Locate the cell with the specified text and output its (X, Y) center coordinate. 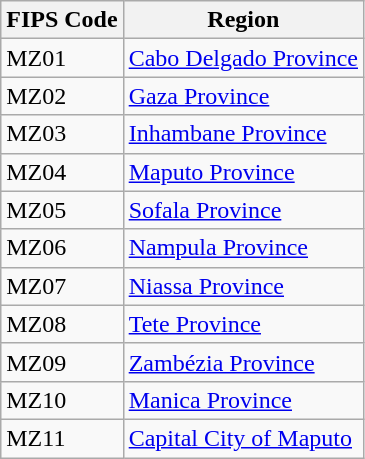
Region (243, 20)
Tete Province (243, 324)
Capital City of Maputo (243, 438)
MZ11 (62, 438)
Sofala Province (243, 210)
Nampula Province (243, 248)
MZ05 (62, 210)
MZ02 (62, 96)
Gaza Province (243, 96)
Maputo Province (243, 172)
MZ06 (62, 248)
MZ09 (62, 362)
Niassa Province (243, 286)
MZ08 (62, 324)
MZ10 (62, 400)
Cabo Delgado Province (243, 58)
Manica Province (243, 400)
FIPS Code (62, 20)
MZ01 (62, 58)
MZ04 (62, 172)
MZ03 (62, 134)
Inhambane Province (243, 134)
Zambézia Province (243, 362)
MZ07 (62, 286)
